Find where the given text appears and provide that cell's center as (x, y) coordinate. 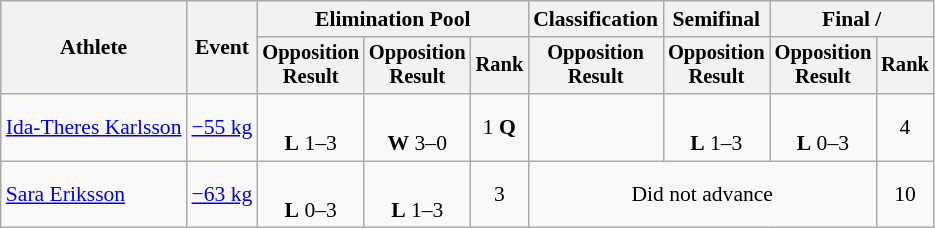
−63 kg (222, 194)
Classification (596, 19)
Sara Eriksson (94, 194)
−55 kg (222, 128)
Final / (852, 19)
Did not advance (702, 194)
Semifinal (716, 19)
1 Q (500, 128)
Elimination Pool (392, 19)
W 3–0 (418, 128)
Event (222, 48)
Ida-Theres Karlsson (94, 128)
10 (905, 194)
3 (500, 194)
4 (905, 128)
Athlete (94, 48)
